Locate the cell with the specified text and output its (X, Y) center coordinate. 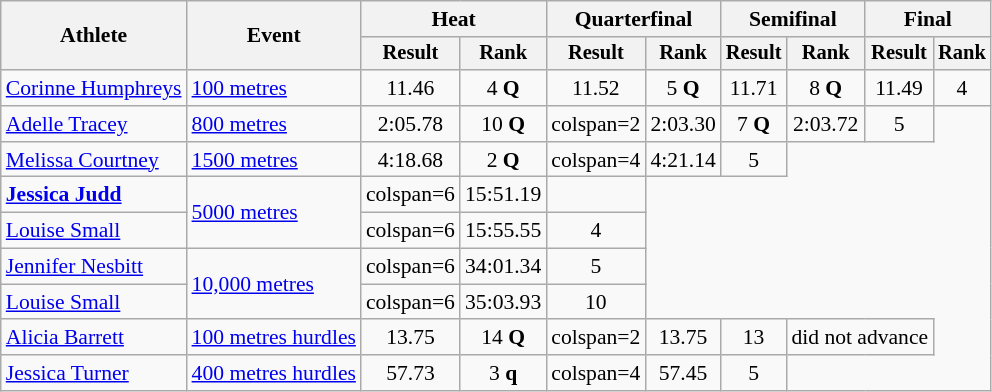
400 metres hurdles (274, 373)
did not advance (860, 338)
Athlete (94, 36)
Alicia Barrett (94, 338)
Semifinal (793, 19)
34:01.34 (503, 267)
3 q (503, 373)
15:55.55 (503, 231)
2 Q (503, 160)
11.49 (899, 88)
5000 metres (274, 212)
11.46 (410, 88)
13 (754, 338)
Heat (454, 19)
800 metres (274, 124)
Final (928, 19)
10 (596, 302)
Jessica Judd (94, 195)
4:21.14 (682, 160)
Corinne Humphreys (94, 88)
Melissa Courtney (94, 160)
7 Q (754, 124)
1500 metres (274, 160)
35:03.93 (503, 302)
4:18.68 (410, 160)
11.52 (596, 88)
14 Q (503, 338)
2:03.30 (682, 124)
Jennifer Nesbitt (94, 267)
57.73 (410, 373)
5 Q (682, 88)
15:51.19 (503, 195)
11.71 (754, 88)
Adelle Tracey (94, 124)
Quarterfinal (634, 19)
2:03.72 (826, 124)
10,000 metres (274, 284)
10 Q (503, 124)
Jessica Turner (94, 373)
8 Q (826, 88)
2:05.78 (410, 124)
Event (274, 36)
4 Q (503, 88)
100 metres hurdles (274, 338)
57.45 (682, 373)
100 metres (274, 88)
